Return the (x, y) coordinate for the center point of the cell that contains the specified text.  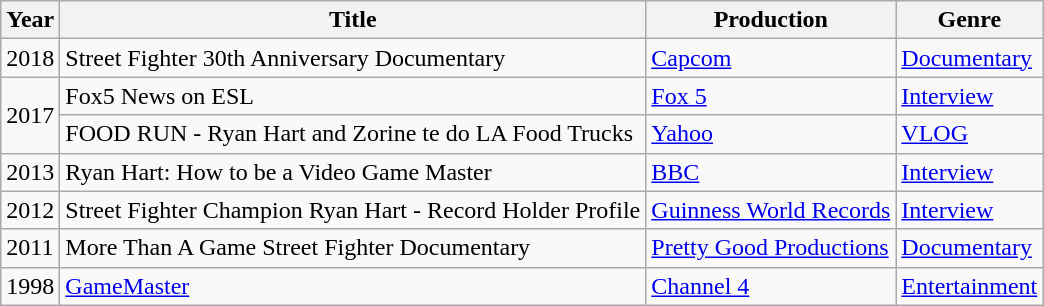
Entertainment (970, 286)
2013 (30, 172)
Fox5 News on ESL (353, 96)
FOOD RUN - Ryan Hart and Zorine te do LA Food Trucks (353, 134)
VLOG (970, 134)
2012 (30, 210)
Guinness World Records (771, 210)
Yahoo (771, 134)
BBC (771, 172)
Production (771, 20)
Title (353, 20)
Pretty Good Productions (771, 248)
Genre (970, 20)
Ryan Hart: How to be a Video Game Master (353, 172)
Street Fighter 30th Anniversary Documentary (353, 58)
Street Fighter Champion Ryan Hart - Record Holder Profile (353, 210)
Year (30, 20)
More Than A Game Street Fighter Documentary (353, 248)
Fox 5 (771, 96)
Channel 4 (771, 286)
2017 (30, 115)
Capcom (771, 58)
2011 (30, 248)
1998 (30, 286)
2018 (30, 58)
GameMaster (353, 286)
